Provide the (x, y) coordinate of the cell's center where the given text is located.  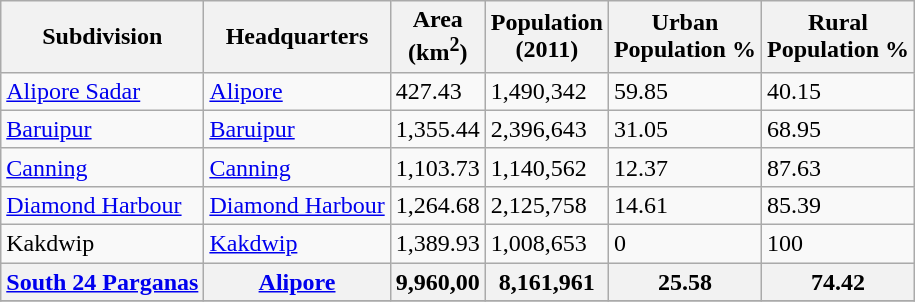
Rural Population % (838, 37)
2,125,758 (546, 205)
0 (684, 244)
87.63 (838, 167)
1,389.93 (438, 244)
Headquarters (297, 37)
100 (838, 244)
12.37 (684, 167)
1,264.68 (438, 205)
8,161,961 (546, 282)
Area(km2) (438, 37)
South 24 Parganas (102, 282)
2,396,643 (546, 129)
85.39 (838, 205)
25.58 (684, 282)
1,355.44 (438, 129)
427.43 (438, 91)
Alipore Sadar (102, 91)
31.05 (684, 129)
Population(2011) (546, 37)
40.15 (838, 91)
14.61 (684, 205)
Subdivision (102, 37)
1,140,562 (546, 167)
UrbanPopulation % (684, 37)
59.85 (684, 91)
1,103.73 (438, 167)
1,008,653 (546, 244)
1,490,342 (546, 91)
9,960,00 (438, 282)
74.42 (838, 282)
68.95 (838, 129)
